Detect which cell encompasses the target text, then output its (X, Y) center coordinate. 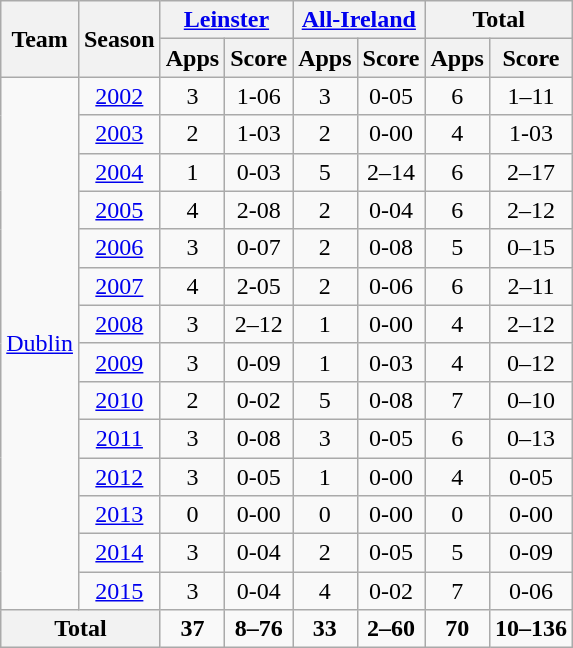
0–12 (530, 362)
Team (40, 39)
2011 (119, 438)
2008 (119, 324)
2–11 (530, 286)
2013 (119, 515)
Dublin (40, 344)
1–11 (530, 96)
0–10 (530, 400)
2007 (119, 286)
2003 (119, 134)
2-05 (259, 286)
2-08 (259, 210)
2–17 (530, 172)
1-06 (259, 96)
2002 (119, 96)
8–76 (259, 629)
37 (192, 629)
2005 (119, 210)
2004 (119, 172)
33 (325, 629)
0-07 (259, 248)
All-Ireland (359, 20)
2014 (119, 553)
2–14 (391, 172)
70 (457, 629)
2006 (119, 248)
Season (119, 39)
0–13 (530, 438)
2012 (119, 477)
Leinster (226, 20)
2009 (119, 362)
2010 (119, 400)
2–60 (391, 629)
0–15 (530, 248)
10–136 (530, 629)
2015 (119, 591)
